Locate the cell with the specified text and output its (x, y) center coordinate. 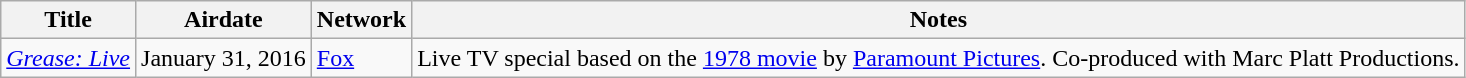
January 31, 2016 (224, 58)
Grease: Live (68, 58)
Airdate (224, 20)
Title (68, 20)
Notes (938, 20)
Fox (361, 58)
Live TV special based on the 1978 movie by Paramount Pictures. Co-produced with Marc Platt Productions. (938, 58)
Network (361, 20)
